Identify which cell holds the provided text, then report its (X, Y) central coordinate. 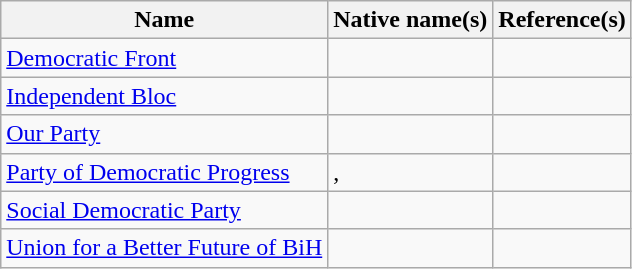
Social Democratic Party (164, 210)
Independent Bloc (164, 96)
Native name(s) (410, 20)
, (410, 172)
Our Party (164, 134)
Union for a Better Future of BiH (164, 248)
Name (164, 20)
Party of Democratic Progress (164, 172)
Democratic Front (164, 58)
Reference(s) (562, 20)
